Scan for the cell matching the given text and deliver its [X, Y] coordinate at center. 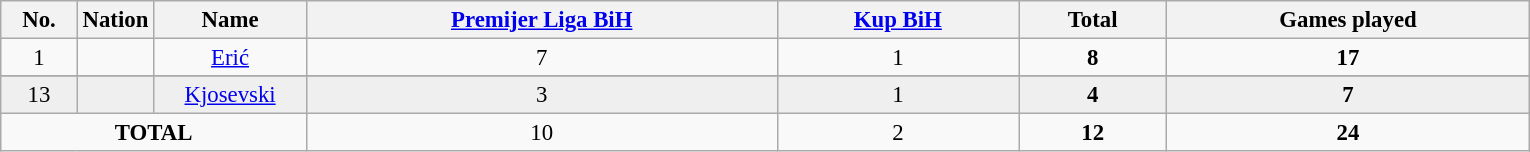
No. [39, 20]
Kjosevski [230, 95]
10 [542, 133]
Kup BiH [898, 20]
Erić [230, 58]
Name [230, 20]
8 [1093, 58]
Total [1093, 20]
Premijer Liga BiH [542, 20]
12 [1093, 133]
4 [1093, 95]
Games played [1348, 20]
13 [39, 95]
Nation [115, 20]
3 [542, 95]
17 [1348, 58]
2 [898, 133]
TOTAL [154, 133]
24 [1348, 133]
